Detect which cell encompasses the target text, then output its (X, Y) center coordinate. 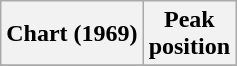
Peakposition (189, 34)
Chart (1969) (72, 34)
